Scan for the cell matching the given text and deliver its (x, y) coordinate at center. 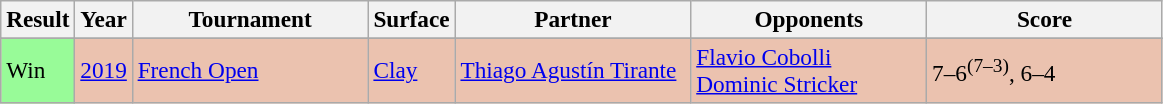
Win (38, 70)
Surface (412, 19)
Thiago Agustín Tirante (573, 70)
Year (104, 19)
French Open (250, 70)
Partner (573, 19)
7–6(7–3), 6–4 (1045, 70)
Score (1045, 19)
2019 (104, 70)
Flavio Cobolli Dominic Stricker (809, 70)
Opponents (809, 19)
Clay (412, 70)
Result (38, 19)
Tournament (250, 19)
